Return [X, Y] of the center of cell containing provided text 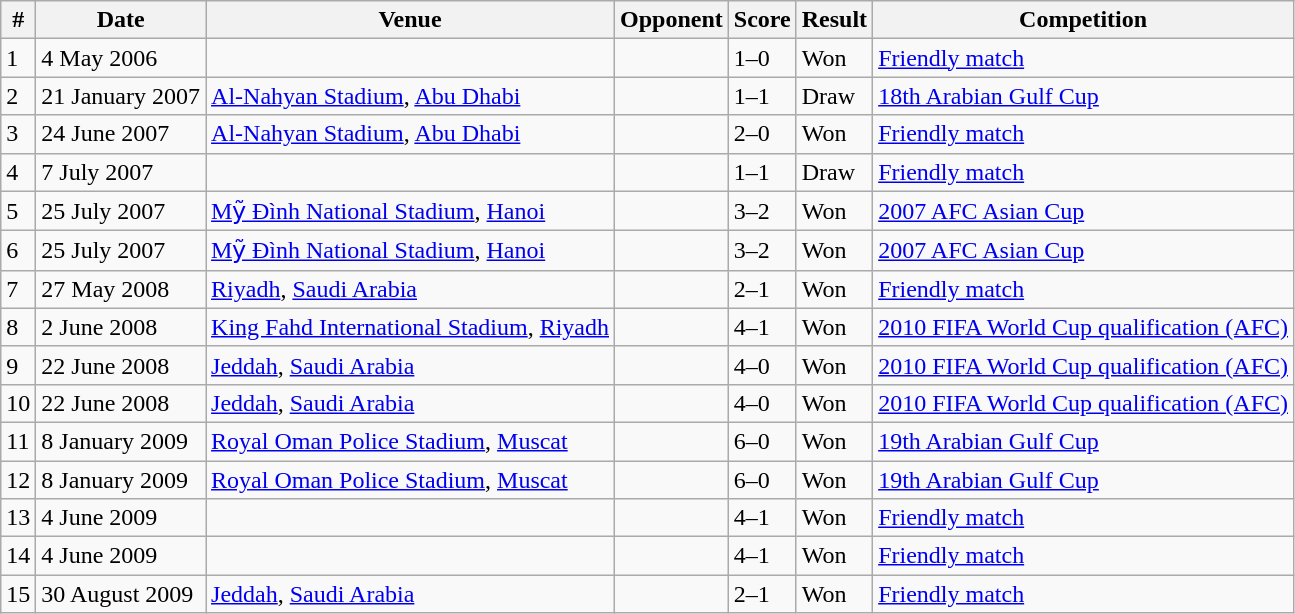
2 June 2008 [121, 327]
Result [834, 20]
Riyadh, Saudi Arabia [410, 289]
24 June 2007 [121, 134]
5 [18, 211]
3 [18, 134]
2–0 [762, 134]
# [18, 20]
Score [762, 20]
2 [18, 96]
7 July 2007 [121, 172]
Competition [1084, 20]
1 [18, 58]
Venue [410, 20]
27 May 2008 [121, 289]
18th Arabian Gulf Cup [1084, 96]
8 [18, 327]
7 [18, 289]
30 August 2009 [121, 594]
14 [18, 556]
9 [18, 365]
6 [18, 251]
4 [18, 172]
15 [18, 594]
King Fahd International Stadium, Riyadh [410, 327]
Date [121, 20]
10 [18, 403]
12 [18, 479]
4 May 2006 [121, 58]
Opponent [672, 20]
21 January 2007 [121, 96]
1–0 [762, 58]
11 [18, 441]
13 [18, 518]
